Pinpoint the cell where the given text exists, returning its (x, y) midpoint coordinate. 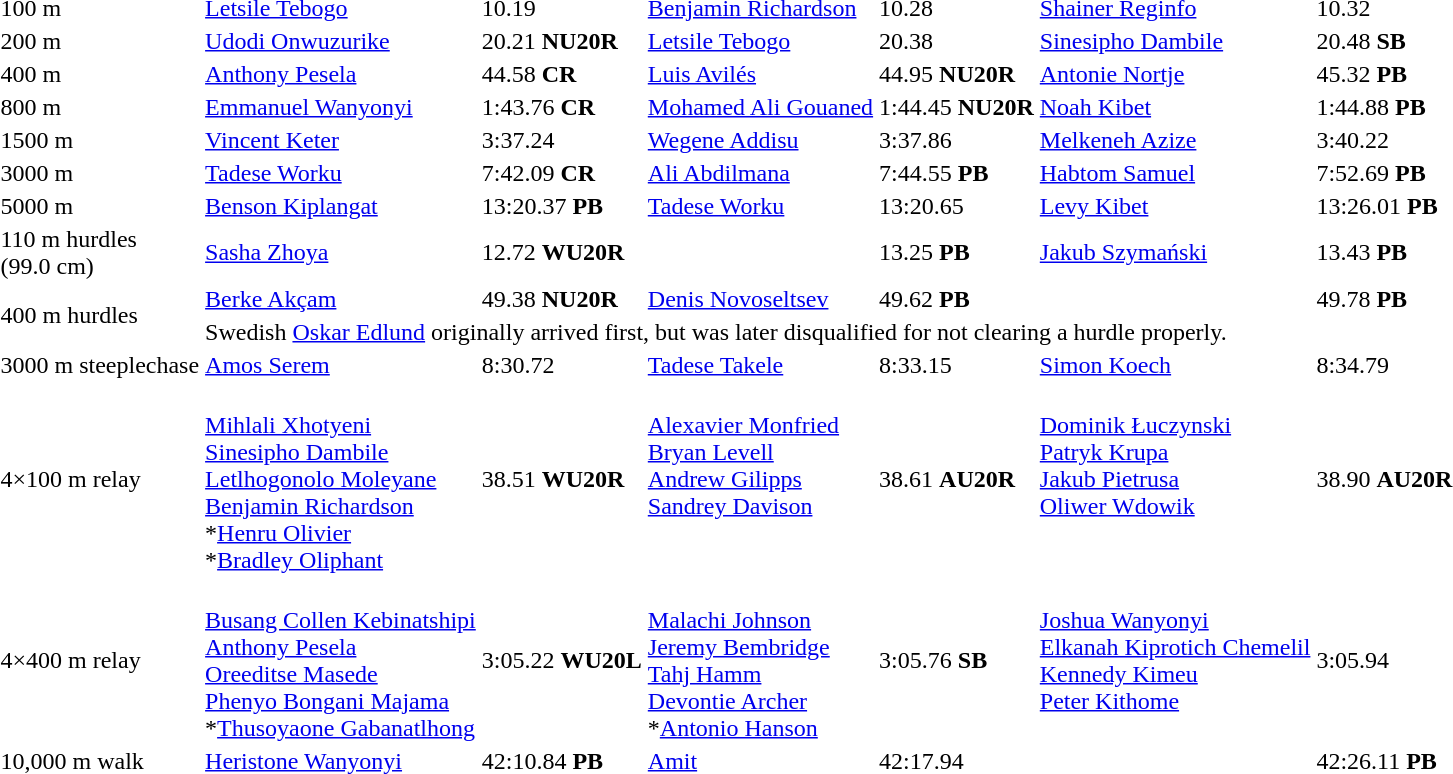
13:20.65 (957, 206)
8:33.15 (957, 365)
3:05.22 WU20L (562, 660)
Luis Avilés (760, 74)
Mohamed Ali Gouaned (760, 107)
Sasha Zhoya (341, 252)
38.61 AU20R (957, 479)
Simon Koech (1175, 365)
Vincent Keter (341, 140)
20.38 (957, 41)
38.51 WU20R (562, 479)
Udodi Onwuzurike (341, 41)
7:44.55 PB (957, 173)
Denis Novoseltsev (760, 299)
Benson Kiplangat (341, 206)
3:37.24 (562, 140)
Tadese Takele (760, 365)
Berke Akçam (341, 299)
Noah Kibet (1175, 107)
Letsile Tebogo (760, 41)
Sinesipho Dambile (1175, 41)
3:37.86 (957, 140)
Amos Serem (341, 365)
1:43.76 CR (562, 107)
Alexavier MonfriedBryan LevellAndrew GilippsSandrey Davison (760, 479)
13:20.37 PB (562, 206)
Dominik ŁuczynskiPatryk KrupaJakub PietrusaOliwer Wdowik (1175, 479)
Melkeneh Azize (1175, 140)
Ali Abdilmana (760, 173)
12.72 WU20R (562, 252)
Emmanuel Wanyonyi (341, 107)
Levy Kibet (1175, 206)
Wegene Addisu (760, 140)
Joshua WanyonyiElkanah Kiprotich ChemelilKennedy KimeuPeter Kithome (1175, 660)
Antonie Nortje (1175, 74)
Mihlali XhotyeniSinesipho DambileLetlhogonolo MoleyaneBenjamin Richardson*Henru Olivier*Bradley Oliphant (341, 479)
49.62 PB (957, 299)
Malachi JohnsonJeremy BembridgeTahj HammDevontie Archer*Antonio Hanson (760, 660)
Anthony Pesela (341, 74)
1:44.45 NU20R (957, 107)
20.21 NU20R (562, 41)
44.58 CR (562, 74)
Busang Collen KebinatshipiAnthony PeselaOreeditse MasedePhenyo Bongani Majama*Thusoyaone Gabanatlhong (341, 660)
8:30.72 (562, 365)
49.38 NU20R (562, 299)
3:05.76 SB (957, 660)
13.25 PB (957, 252)
7:42.09 CR (562, 173)
Habtom Samuel (1175, 173)
Jakub Szymański (1175, 252)
44.95 NU20R (957, 74)
